Determine the (X, Y) coordinate at the center of the cell enclosing the given text.  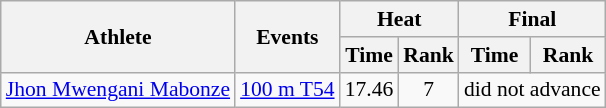
7 (428, 90)
Events (287, 36)
100 m T54 (287, 90)
Final (532, 19)
Heat (400, 19)
17.46 (370, 90)
did not advance (532, 90)
Athlete (118, 36)
Jhon Mwengani Mabonze (118, 90)
